For the text-containing cell, return its midpoint in (x, y) coordinate format. 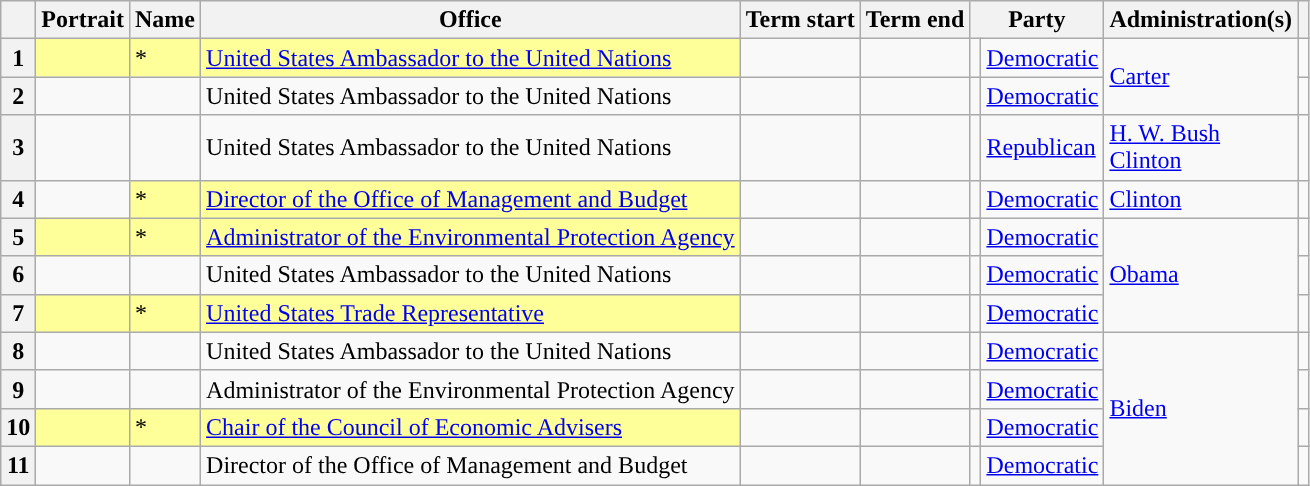
Republican (1042, 148)
Term start (800, 20)
Obama (1201, 275)
Chair of the Council of Economic Advisers (471, 427)
10 (18, 427)
United States Trade Representative (471, 313)
H. W. Bush Clinton (1201, 148)
Portrait (83, 20)
3 (18, 148)
Term end (915, 20)
Party (1037, 20)
9 (18, 389)
Carter (1201, 77)
1 (18, 58)
Clinton (1201, 199)
6 (18, 275)
Name (164, 20)
Office (471, 20)
2 (18, 96)
Administration(s) (1201, 20)
8 (18, 351)
7 (18, 313)
Biden (1201, 408)
4 (18, 199)
11 (18, 465)
5 (18, 237)
